Output the [x, y] coordinate of the center of the cell containing the given text.  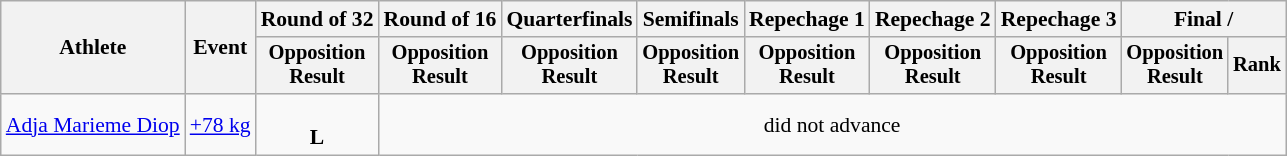
Final / [1204, 19]
Quarterfinals [569, 19]
Semifinals [690, 19]
Adja Marieme Diop [93, 124]
+78 kg [220, 124]
did not advance [832, 124]
Repechage 3 [1059, 19]
Rank [1257, 66]
Round of 16 [440, 19]
Repechage 2 [933, 19]
L [318, 124]
Round of 32 [318, 19]
Repechage 1 [807, 19]
Event [220, 48]
Athlete [93, 48]
